From the cell containing the given text, extract its center point as (X, Y) coordinate. 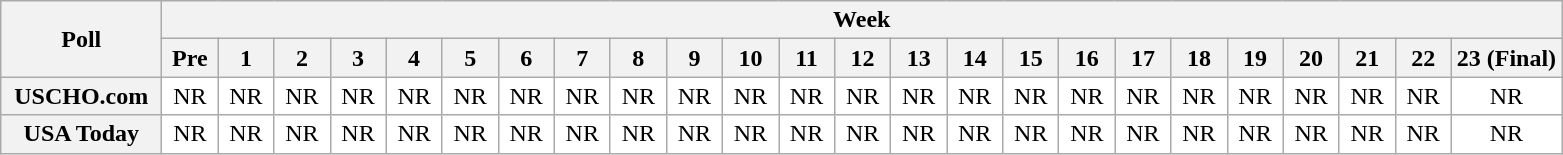
USCHO.com (82, 96)
21 (1367, 58)
6 (526, 58)
22 (1423, 58)
11 (806, 58)
20 (1311, 58)
23 (Final) (1506, 58)
4 (414, 58)
16 (1087, 58)
9 (694, 58)
13 (919, 58)
15 (1031, 58)
19 (1255, 58)
5 (470, 58)
14 (975, 58)
18 (1199, 58)
Week (862, 20)
1 (246, 58)
10 (750, 58)
7 (582, 58)
12 (863, 58)
3 (358, 58)
Poll (82, 39)
17 (1143, 58)
2 (302, 58)
Pre (190, 58)
USA Today (82, 134)
8 (638, 58)
